Extract the (x, y) coordinate from the center of the cell holding the provided text.  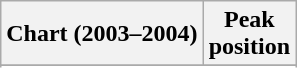
Chart (2003–2004) (102, 34)
Peakposition (249, 34)
